Return the (X, Y) coordinate for the center point of the cell that contains the specified text.  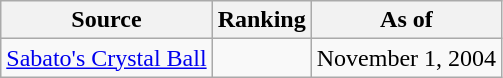
November 1, 2004 (406, 58)
Source (106, 20)
Ranking (262, 20)
As of (406, 20)
Sabato's Crystal Ball (106, 58)
